For the text-containing cell, return its midpoint in [X, Y] coordinate format. 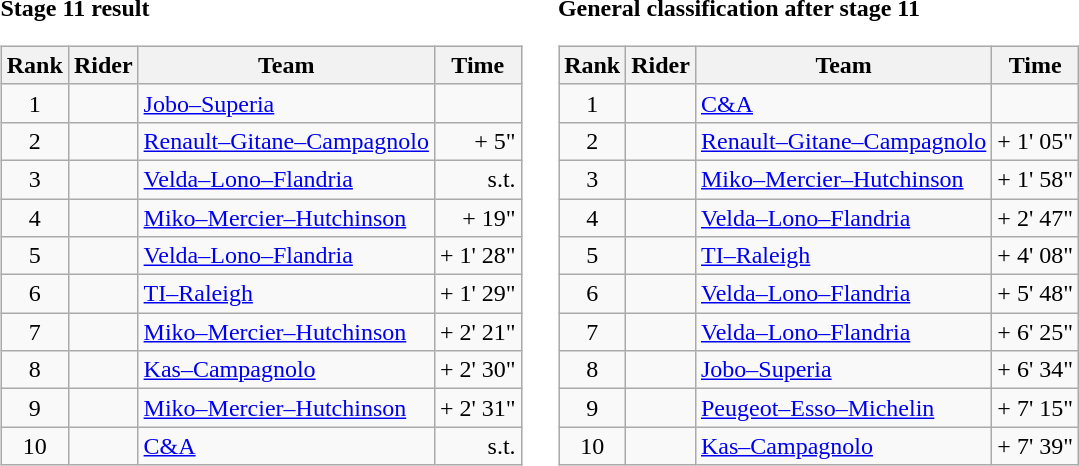
+ 2' 30" [478, 370]
+ 6' 25" [1036, 332]
+ 5' 48" [1036, 294]
+ 7' 39" [1036, 446]
+ 2' 47" [1036, 217]
+ 2' 21" [478, 332]
+ 5" [478, 141]
+ 1' 28" [478, 256]
+ 7' 15" [1036, 408]
+ 1' 05" [1036, 141]
+ 19" [478, 217]
+ 1' 29" [478, 294]
+ 4' 08" [1036, 256]
+ 6' 34" [1036, 370]
+ 2' 31" [478, 408]
+ 1' 58" [1036, 179]
Peugeot–Esso–Michelin [843, 408]
